Extract the (x, y) coordinate from the center of the cell holding the provided text.  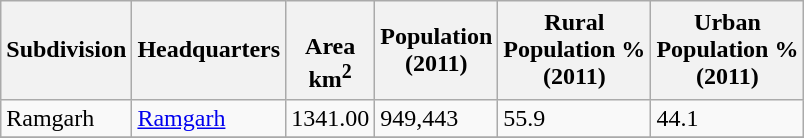
55.9 (574, 118)
Areakm2 (330, 50)
Headquarters (209, 50)
949,443 (436, 118)
Urban Population % (2011) (728, 50)
44.1 (728, 118)
RuralPopulation %(2011) (574, 50)
Subdivision (66, 50)
1341.00 (330, 118)
Population(2011) (436, 50)
